Search for the cell housing the specified text and yield its [X, Y] center coordinate. 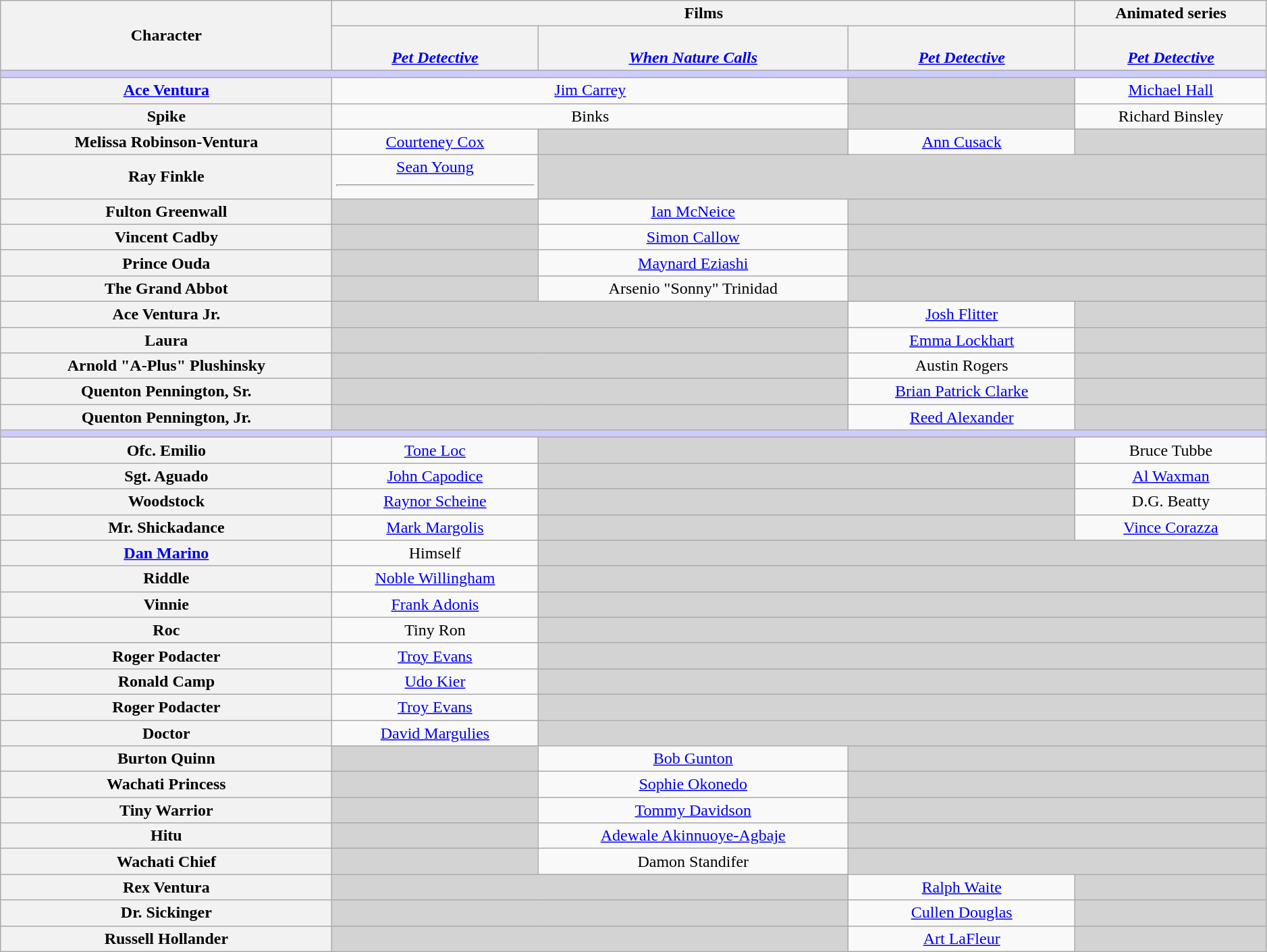
Binks [590, 116]
When Nature Calls [693, 49]
Udo Kier [435, 681]
David Margulies [435, 733]
Richard Binsley [1171, 116]
Sean Young [435, 177]
Ian McNeice [693, 211]
Sgt. Aguado [166, 476]
Quenton Pennington, Sr. [166, 392]
Animated series [1171, 14]
Arnold "A-Plus" Plushinsky [166, 366]
Bruce Tubbe [1171, 450]
Noble Willingham [435, 579]
Tiny Warrior [166, 810]
Bob Gunton [693, 759]
Wachati Chief [166, 862]
Hitu [166, 836]
Roc [166, 630]
Rex Ventura [166, 887]
Russell Hollander [166, 938]
Al Waxman [1171, 476]
Doctor [166, 733]
Frank Adonis [435, 604]
Melissa Robinson-Ventura [166, 142]
Josh Flitter [962, 314]
Vinnie [166, 604]
Spike [166, 116]
Woodstock [166, 502]
Damon Standifer [693, 862]
Sophie Okonedo [693, 785]
Riddle [166, 579]
Emma Lockhart [962, 340]
Brian Patrick Clarke [962, 392]
Ace Ventura Jr. [166, 314]
Ronald Camp [166, 681]
Laura [166, 340]
Courteney Cox [435, 142]
Tone Loc [435, 450]
Burton Quinn [166, 759]
Vincent Cadby [166, 237]
Ray Finkle [166, 177]
Michael Hall [1171, 90]
Ann Cusack [962, 142]
Ace Ventura [166, 90]
Quenton Pennington, Jr. [166, 417]
Films [703, 14]
Ralph Waite [962, 887]
John Capodice [435, 476]
Austin Rogers [962, 366]
Mr. Shickadance [166, 527]
Prince Ouda [166, 263]
Tiny Ron [435, 630]
Ofc. Emilio [166, 450]
Dan Marino [166, 553]
D.G. Beatty [1171, 502]
The Grand Abbot [166, 288]
Maynard Eziashi [693, 263]
Tommy Davidson [693, 810]
Jim Carrey [590, 90]
Vince Corazza [1171, 527]
Reed Alexander [962, 417]
Raynor Scheine [435, 502]
Fulton Greenwall [166, 211]
Arsenio "Sonny" Trinidad [693, 288]
Dr. Sickinger [166, 913]
Himself [435, 553]
Cullen Douglas [962, 913]
Adewale Akinnuoye-Agbaje [693, 836]
Character [166, 35]
Wachati Princess [166, 785]
Mark Margolis [435, 527]
Art LaFleur [962, 938]
Simon Callow [693, 237]
